Provide the [X, Y] coordinate of the cell's center where the given text is located.  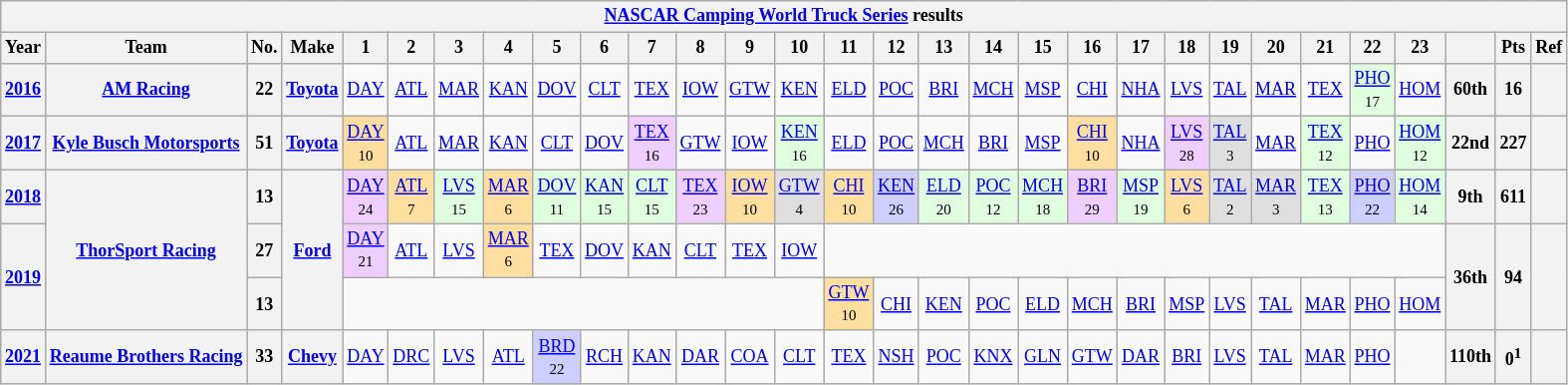
Ref [1549, 48]
HOM12 [1421, 144]
PHO17 [1373, 90]
POC12 [993, 196]
PHO22 [1373, 196]
TEX23 [700, 196]
9 [750, 48]
9th [1470, 196]
94 [1513, 277]
Kyle Busch Motorsports [145, 144]
21 [1325, 48]
51 [265, 144]
Make [313, 48]
NSH [897, 357]
RCH [605, 357]
LVS6 [1187, 196]
6 [605, 48]
BRD22 [557, 357]
DAY10 [366, 144]
ATL7 [411, 196]
11 [849, 48]
NASCAR Camping World Truck Series results [784, 16]
TEX13 [1325, 196]
KEN26 [897, 196]
19 [1230, 48]
22nd [1470, 144]
DOV11 [557, 196]
4 [508, 48]
18 [1187, 48]
TEX16 [652, 144]
No. [265, 48]
Pts [1513, 48]
227 [1513, 144]
KAN15 [605, 196]
611 [1513, 196]
14 [993, 48]
17 [1141, 48]
GTW4 [799, 196]
DAY24 [366, 196]
27 [265, 250]
KEN16 [799, 144]
2016 [24, 90]
LVS28 [1187, 144]
MAR3 [1276, 196]
20 [1276, 48]
TEX12 [1325, 144]
GLN [1043, 357]
01 [1513, 357]
60th [1470, 90]
1 [366, 48]
8 [700, 48]
2019 [24, 277]
HOM14 [1421, 196]
10 [799, 48]
AM Racing [145, 90]
12 [897, 48]
MSP19 [1141, 196]
IOW10 [750, 196]
LVS15 [459, 196]
CLT15 [652, 196]
36th [1470, 277]
33 [265, 357]
Reaume Brothers Racing [145, 357]
ThorSport Racing [145, 249]
2 [411, 48]
2017 [24, 144]
Chevy [313, 357]
110th [1470, 357]
23 [1421, 48]
DAY21 [366, 250]
Team [145, 48]
TAL2 [1230, 196]
2018 [24, 196]
KNX [993, 357]
15 [1043, 48]
7 [652, 48]
5 [557, 48]
TAL3 [1230, 144]
BRI29 [1092, 196]
3 [459, 48]
2021 [24, 357]
ELD20 [943, 196]
DRC [411, 357]
Ford [313, 249]
COA [750, 357]
GTW10 [849, 304]
Year [24, 48]
MCH18 [1043, 196]
